Find where the given text appears and provide that cell's center as (x, y) coordinate. 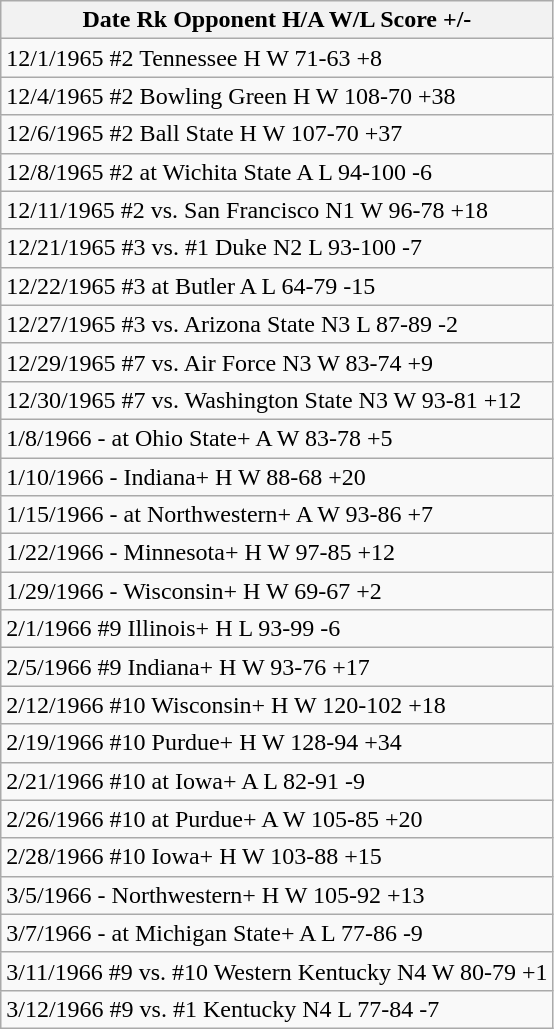
2/12/1966 #10 Wisconsin+ H W 120-102 +18 (277, 705)
12/4/1965 #2 Bowling Green H W 108-70 +38 (277, 96)
1/10/1966 - Indiana+ H W 88-68 +20 (277, 477)
12/8/1965 #2 at Wichita State A L 94-100 -6 (277, 172)
2/28/1966 #10 Iowa+ H W 103-88 +15 (277, 857)
2/5/1966 #9 Indiana+ H W 93-76 +17 (277, 667)
3/7/1966 - at Michigan State+ A L 77-86 -9 (277, 933)
12/1/1965 #2 Tennessee H W 71-63 +8 (277, 58)
12/29/1965 #7 vs. Air Force N3 W 83-74 +9 (277, 362)
12/21/1965 #3 vs. #1 Duke N2 L 93-100 -7 (277, 248)
12/30/1965 #7 vs. Washington State N3 W 93-81 +12 (277, 400)
Date Rk Opponent H/A W/L Score +/- (277, 20)
12/22/1965 #3 at Butler A L 64-79 -15 (277, 286)
1/29/1966 - Wisconsin+ H W 69-67 +2 (277, 591)
2/1/1966 #9 Illinois+ H L 93-99 -6 (277, 629)
3/5/1966 - Northwestern+ H W 105-92 +13 (277, 895)
12/11/1965 #2 vs. San Francisco N1 W 96-78 +18 (277, 210)
2/26/1966 #10 at Purdue+ A W 105-85 +20 (277, 819)
2/19/1966 #10 Purdue+ H W 128-94 +34 (277, 743)
1/15/1966 - at Northwestern+ A W 93-86 +7 (277, 515)
3/12/1966 #9 vs. #1 Kentucky N4 L 77-84 -7 (277, 1009)
12/27/1965 #3 vs. Arizona State N3 L 87-89 -2 (277, 324)
3/11/1966 #9 vs. #10 Western Kentucky N4 W 80-79 +1 (277, 971)
1/8/1966 - at Ohio State+ A W 83-78 +5 (277, 438)
2/21/1966 #10 at Iowa+ A L 82-91 -9 (277, 781)
1/22/1966 - Minnesota+ H W 97-85 +12 (277, 553)
12/6/1965 #2 Ball State H W 107-70 +37 (277, 134)
